Return [x, y] of the center of cell containing provided text 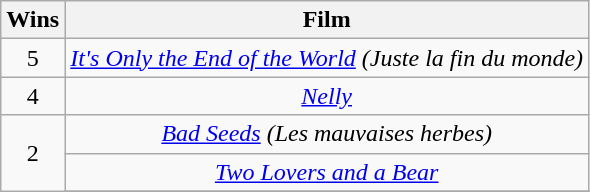
Wins [33, 20]
4 [33, 96]
Two Lovers and a Bear [327, 172]
It's Only the End of the World (Juste la fin du monde) [327, 58]
5 [33, 58]
Nelly [327, 96]
Bad Seeds (Les mauvaises herbes) [327, 134]
Film [327, 20]
2 [33, 153]
